Search for the cell housing the specified text and yield its [x, y] center coordinate. 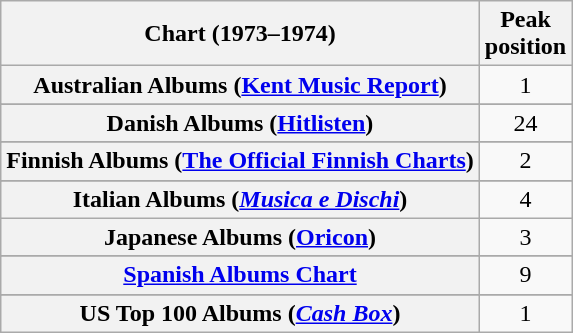
Chart (1973–1974) [240, 34]
Australian Albums (Kent Music Report) [240, 85]
Spanish Albums Chart [240, 275]
2 [525, 161]
Peakposition [525, 34]
4 [525, 199]
Finnish Albums (The Official Finnish Charts) [240, 161]
Danish Albums (Hitlisten) [240, 123]
9 [525, 275]
Japanese Albums (Oricon) [240, 237]
US Top 100 Albums (Cash Box) [240, 313]
Italian Albums (Musica e Dischi) [240, 199]
3 [525, 237]
24 [525, 123]
